Identify which cell holds the provided text, then report its (X, Y) central coordinate. 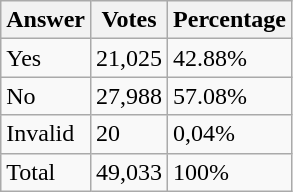
Answer (46, 20)
20 (128, 134)
0,04% (230, 134)
42.88% (230, 58)
Percentage (230, 20)
57.08% (230, 96)
21,025 (128, 58)
No (46, 96)
49,033 (128, 172)
Votes (128, 20)
Yes (46, 58)
Total (46, 172)
Invalid (46, 134)
27,988 (128, 96)
100% (230, 172)
